Identify which cell holds the provided text, then report its (X, Y) central coordinate. 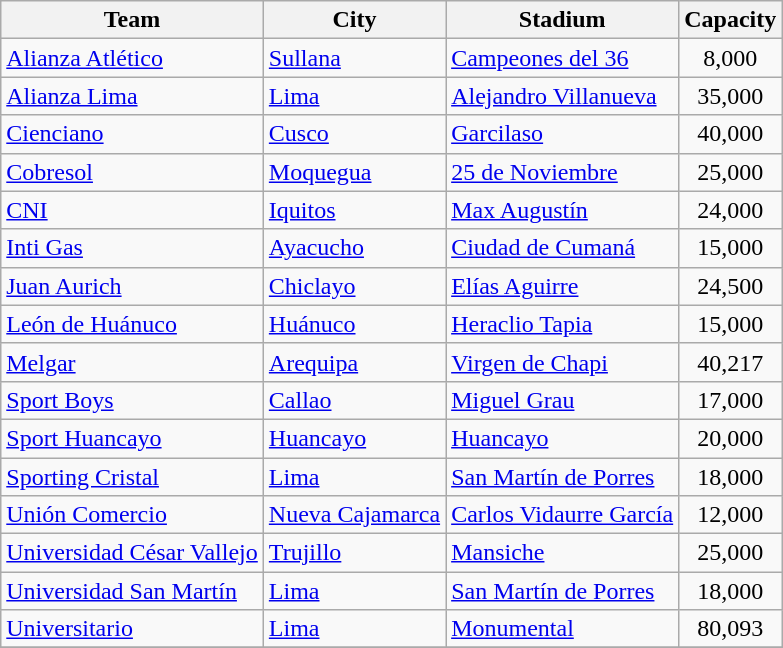
Monumental (562, 629)
35,000 (730, 96)
Garcilaso (562, 134)
Callao (354, 400)
Juan Aurich (132, 286)
Elías Aguirre (562, 286)
80,093 (730, 629)
20,000 (730, 438)
Team (132, 20)
Stadium (562, 20)
Mansiche (562, 553)
Alianza Lima (132, 96)
24,000 (730, 210)
Virgen de Chapi (562, 362)
Arequipa (354, 362)
24,500 (730, 286)
Chiclayo (354, 286)
Heraclio Tapia (562, 324)
Cusco (354, 134)
Capacity (730, 20)
Universidad San Martín (132, 591)
8,000 (730, 58)
Sullana (354, 58)
León de Huánuco (132, 324)
Universitario (132, 629)
12,000 (730, 515)
Inti Gas (132, 248)
Universidad César Vallejo (132, 553)
Alianza Atlético (132, 58)
Ciudad de Cumaná (562, 248)
City (354, 20)
Cienciano (132, 134)
25 de Noviembre (562, 172)
Cobresol (132, 172)
Sporting Cristal (132, 477)
Iquitos (354, 210)
Sport Huancayo (132, 438)
Moquegua (354, 172)
CNI (132, 210)
Miguel Grau (562, 400)
Ayacucho (354, 248)
Carlos Vidaurre García (562, 515)
Campeones del 36 (562, 58)
Unión Comercio (132, 515)
Huánuco (354, 324)
Alejandro Villanueva (562, 96)
40,217 (730, 362)
Nueva Cajamarca (354, 515)
Sport Boys (132, 400)
Trujillo (354, 553)
Melgar (132, 362)
40,000 (730, 134)
17,000 (730, 400)
Max Augustín (562, 210)
